Scan for the cell matching the given text and deliver its (X, Y) coordinate at center. 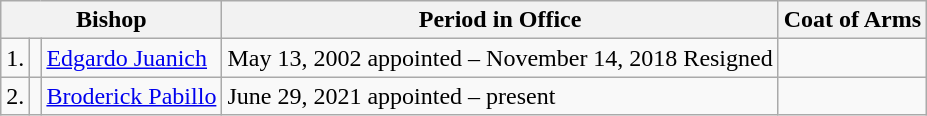
Coat of Arms (852, 20)
1. (16, 58)
Period in Office (500, 20)
Bishop (112, 20)
Broderick Pabillo (132, 96)
Edgardo Juanich (132, 58)
June 29, 2021 appointed – present (500, 96)
2. (16, 96)
May 13, 2002 appointed – November 14, 2018 Resigned (500, 58)
